Find where the given text appears and provide that cell's center as [x, y] coordinate. 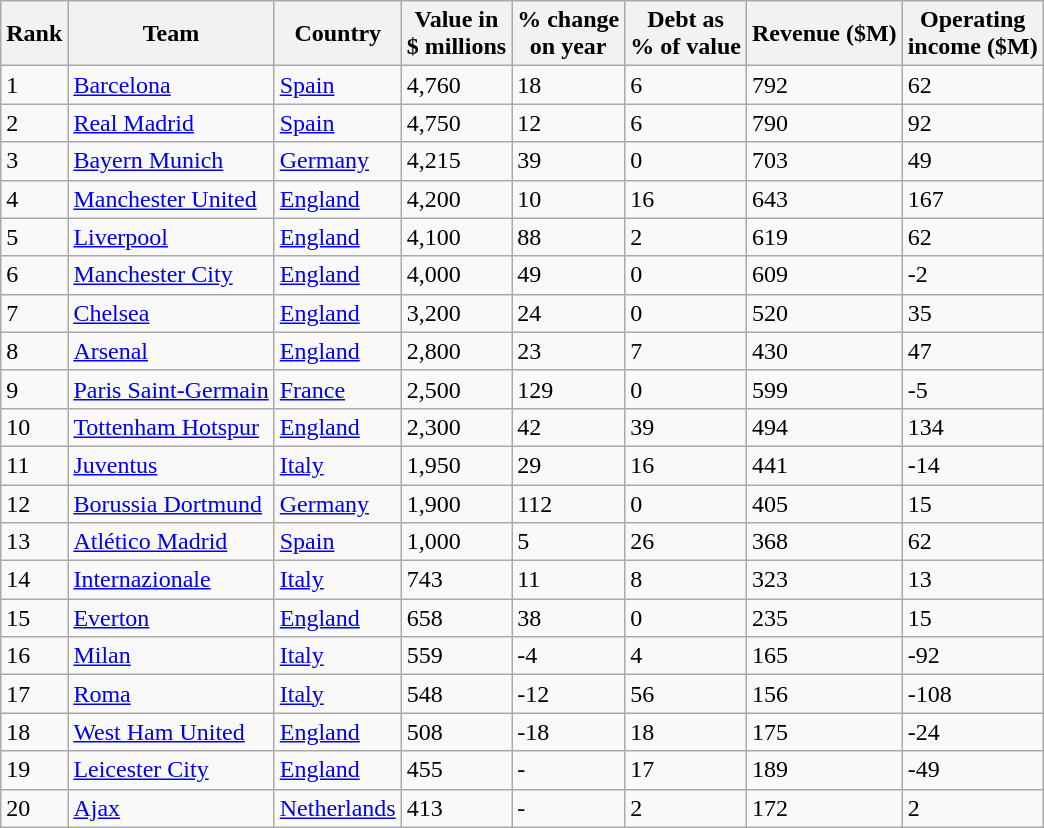
Everton [171, 618]
559 [456, 656]
-5 [972, 389]
-108 [972, 694]
35 [972, 313]
2,800 [456, 351]
88 [568, 237]
235 [824, 618]
134 [972, 427]
Manchester City [171, 275]
548 [456, 694]
658 [456, 618]
3 [34, 161]
Arsenal [171, 351]
792 [824, 85]
Debt as% of value [686, 34]
413 [456, 808]
Liverpool [171, 237]
Rank [34, 34]
368 [824, 542]
-49 [972, 770]
% changeon year [568, 34]
508 [456, 732]
520 [824, 313]
47 [972, 351]
599 [824, 389]
189 [824, 770]
Manchester United [171, 199]
92 [972, 123]
1,900 [456, 503]
France [338, 389]
-14 [972, 465]
56 [686, 694]
Juventus [171, 465]
4,200 [456, 199]
455 [456, 770]
Internazionale [171, 580]
2,300 [456, 427]
Chelsea [171, 313]
405 [824, 503]
42 [568, 427]
Leicester City [171, 770]
430 [824, 351]
175 [824, 732]
441 [824, 465]
Atlético Madrid [171, 542]
494 [824, 427]
2,500 [456, 389]
-24 [972, 732]
Netherlands [338, 808]
703 [824, 161]
4,215 [456, 161]
4,100 [456, 237]
172 [824, 808]
Country [338, 34]
1,000 [456, 542]
4,000 [456, 275]
165 [824, 656]
-4 [568, 656]
20 [34, 808]
4,760 [456, 85]
Paris Saint-Germain [171, 389]
156 [824, 694]
129 [568, 389]
743 [456, 580]
Roma [171, 694]
Barcelona [171, 85]
38 [568, 618]
Revenue ($M) [824, 34]
1 [34, 85]
24 [568, 313]
-18 [568, 732]
9 [34, 389]
Milan [171, 656]
4,750 [456, 123]
Tottenham Hotspur [171, 427]
23 [568, 351]
19 [34, 770]
609 [824, 275]
-12 [568, 694]
790 [824, 123]
1,950 [456, 465]
West Ham United [171, 732]
Real Madrid [171, 123]
-92 [972, 656]
112 [568, 503]
Borussia Dortmund [171, 503]
643 [824, 199]
619 [824, 237]
Bayern Munich [171, 161]
323 [824, 580]
Team [171, 34]
167 [972, 199]
Operatingincome ($M) [972, 34]
14 [34, 580]
26 [686, 542]
-2 [972, 275]
3,200 [456, 313]
29 [568, 465]
Ajax [171, 808]
Value in$ millions [456, 34]
